From the cell containing the given text, extract its center point as (X, Y) coordinate. 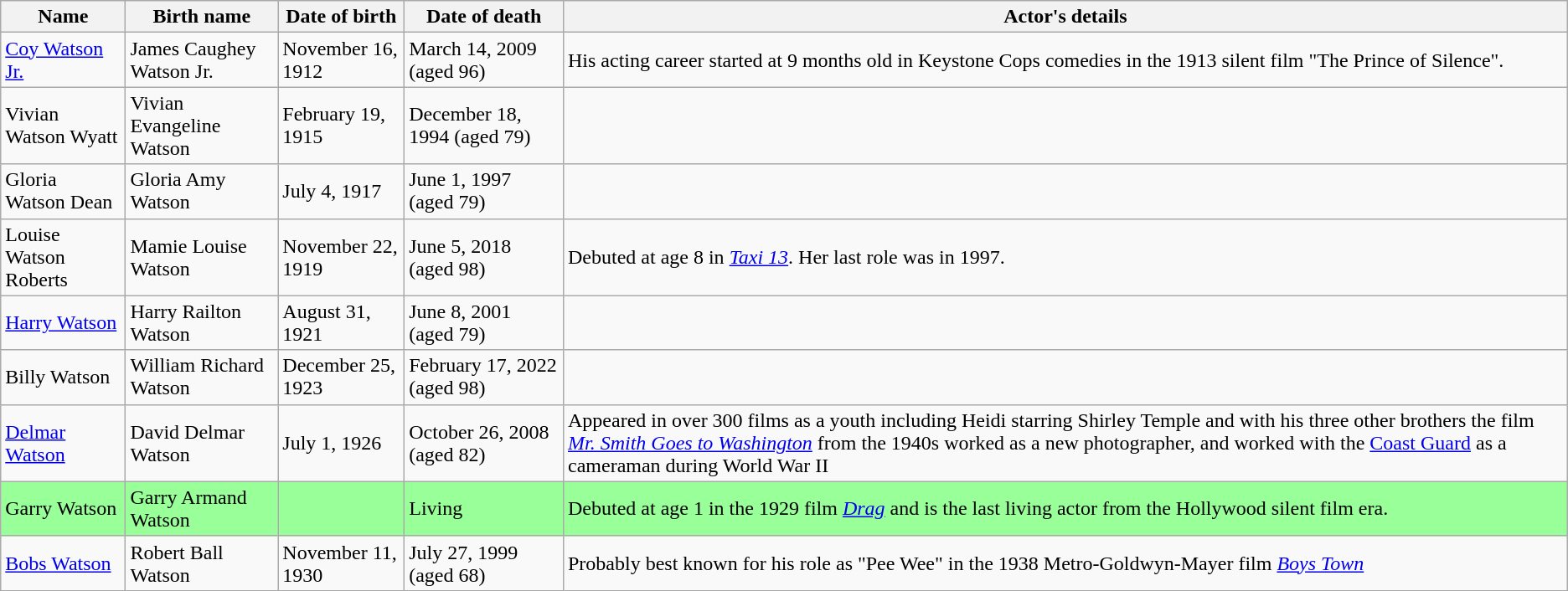
Gloria Amy Watson (202, 191)
Delmar Watson (64, 443)
June 5, 2018 (aged 98) (484, 257)
June 1, 1997 (aged 79) (484, 191)
July 1, 1926 (342, 443)
July 27, 1999 (aged 68) (484, 563)
Harry Railton Watson (202, 323)
Harry Watson (64, 323)
December 18, 1994 (aged 79) (484, 126)
Coy Watson Jr. (64, 60)
Date of death (484, 17)
Louise Watson Roberts (64, 257)
Bobs Watson (64, 563)
Vivian Evangeline Watson (202, 126)
Vivian Watson Wyatt (64, 126)
Debuted at age 1 in the 1929 film Drag and is the last living actor from the Hollywood silent film era. (1065, 509)
Billy Watson (64, 377)
June 8, 2001 (aged 79) (484, 323)
October 26, 2008 (aged 82) (484, 443)
Name (64, 17)
James Caughey Watson Jr. (202, 60)
Living (484, 509)
His acting career started at 9 months old in Keystone Cops comedies in the 1913 silent film "The Prince of Silence". (1065, 60)
Garry Armand Watson (202, 509)
November 16, 1912 (342, 60)
William Richard Watson (202, 377)
Gloria Watson Dean (64, 191)
Actor's details (1065, 17)
Robert Ball Watson (202, 563)
Probably best known for his role as "Pee Wee" in the 1938 Metro-Goldwyn-Mayer film Boys Town (1065, 563)
March 14, 2009 (aged 96) (484, 60)
David Delmar Watson (202, 443)
August 31, 1921 (342, 323)
Birth name (202, 17)
July 4, 1917 (342, 191)
Date of birth (342, 17)
November 11, 1930 (342, 563)
Garry Watson (64, 509)
Mamie Louise Watson (202, 257)
February 17, 2022 (aged 98) (484, 377)
November 22, 1919 (342, 257)
December 25, 1923 (342, 377)
February 19, 1915 (342, 126)
Debuted at age 8 in Taxi 13. Her last role was in 1997. (1065, 257)
